Find where the given text appears and provide that cell's center as (X, Y) coordinate. 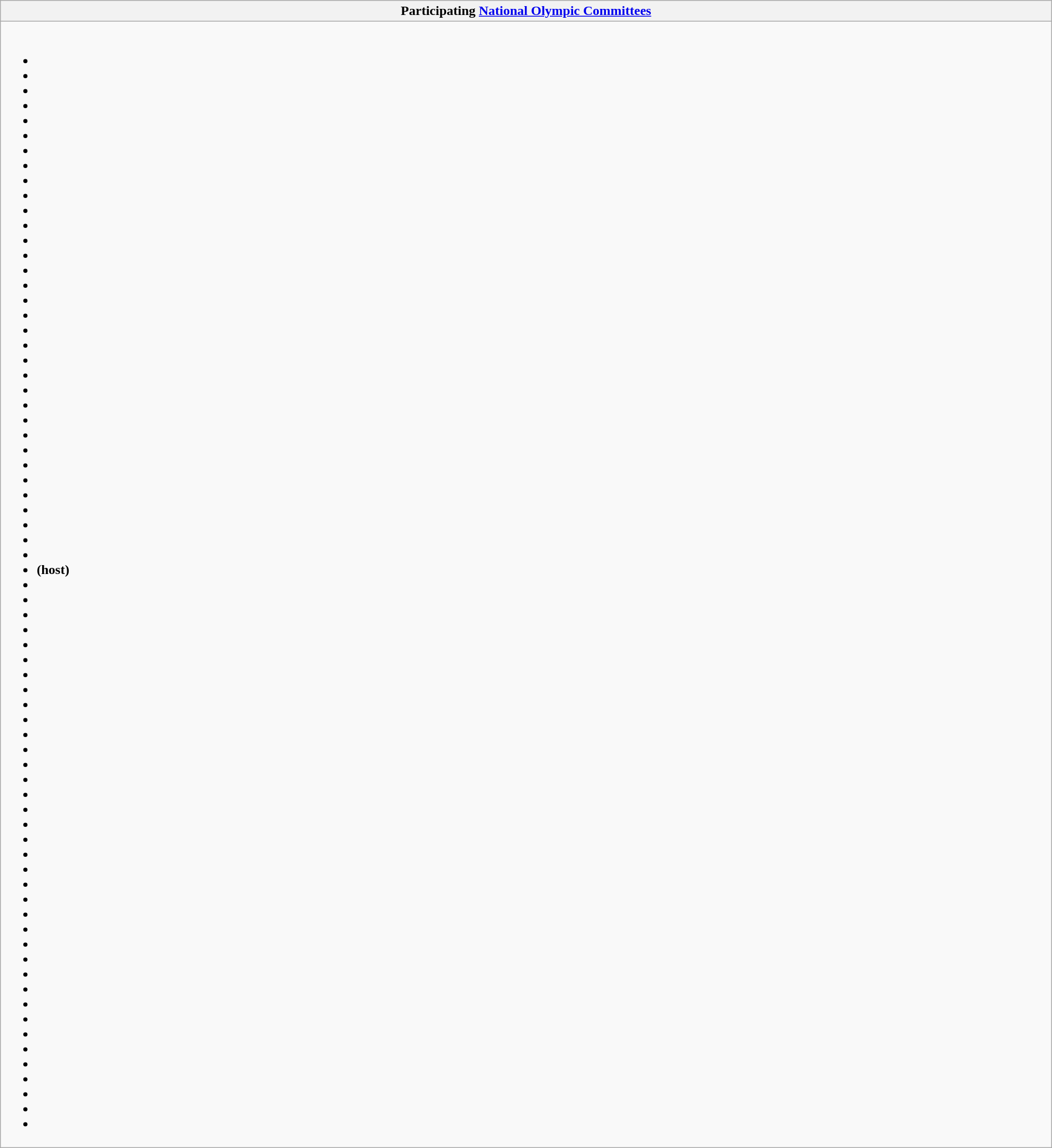
Participating National Olympic Committees (526, 11)
(host) (526, 585)
